Search for the cell housing the specified text and yield its (X, Y) center coordinate. 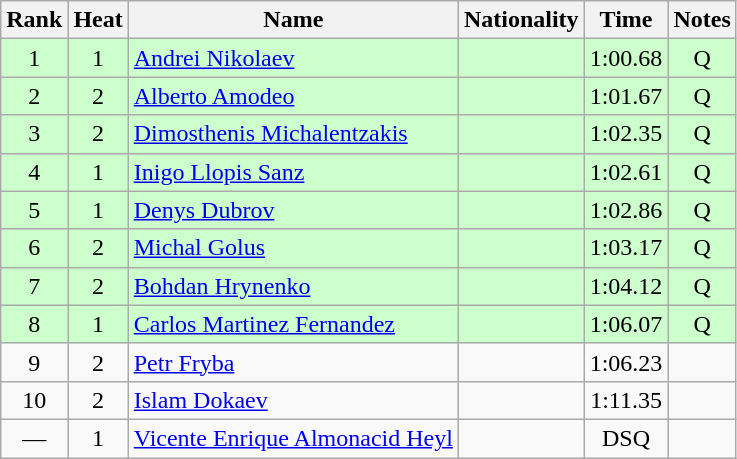
1:02.86 (626, 210)
Michal Golus (293, 248)
Islam Dokaev (293, 400)
1:06.23 (626, 362)
1:00.68 (626, 58)
10 (34, 400)
9 (34, 362)
Carlos Martinez Fernandez (293, 324)
7 (34, 286)
Name (293, 20)
Alberto Amodeo (293, 96)
Time (626, 20)
8 (34, 324)
1:11.35 (626, 400)
1:01.67 (626, 96)
6 (34, 248)
3 (34, 134)
Notes (702, 20)
Inigo Llopis Sanz (293, 172)
— (34, 438)
1:06.07 (626, 324)
Rank (34, 20)
Petr Fryba (293, 362)
Denys Dubrov (293, 210)
Nationality (521, 20)
1:03.17 (626, 248)
1:04.12 (626, 286)
4 (34, 172)
Andrei Nikolaev (293, 58)
Bohdan Hrynenko (293, 286)
1:02.61 (626, 172)
Vicente Enrique Almonacid Heyl (293, 438)
Dimosthenis Michalentzakis (293, 134)
5 (34, 210)
Heat (98, 20)
DSQ (626, 438)
1:02.35 (626, 134)
